Return the [x, y] coordinate for the center point of the cell that contains the specified text.  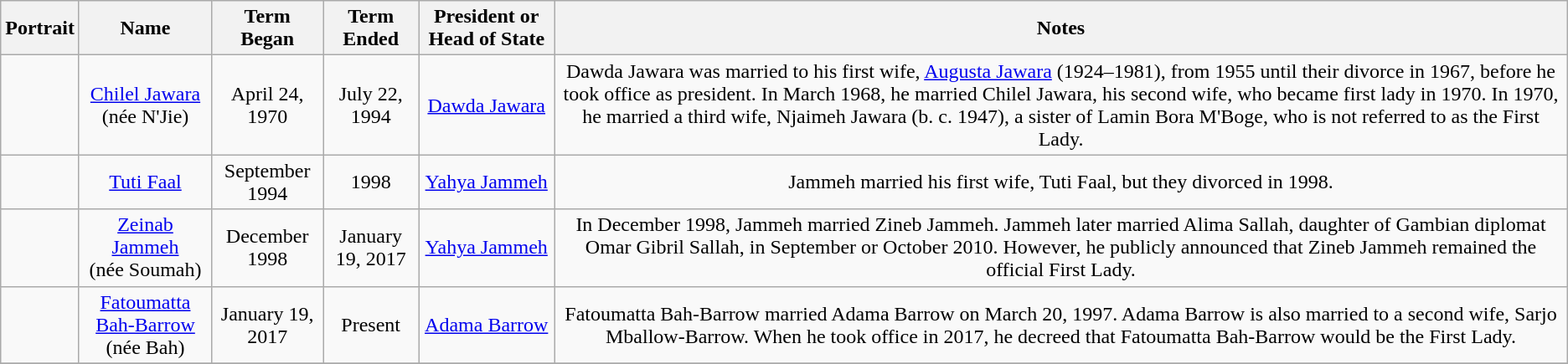
Term Ended [371, 28]
President or Head of State [487, 28]
Zeinab Jammeh(née Soumah) [145, 248]
Notes [1060, 28]
Portrait [40, 28]
April 24, 1970 [268, 105]
Present [371, 325]
September 1994 [268, 182]
July 22, 1994 [371, 105]
Chilel Jawara(née N'Jie) [145, 105]
Dawda Jawara [487, 105]
Name [145, 28]
Term Began [268, 28]
Fatoumatta Bah-Barrow (née Bah) [145, 325]
1998 [371, 182]
Tuti Faal [145, 182]
December 1998 [268, 248]
Adama Barrow [487, 325]
Jammeh married his first wife, Tuti Faal, but they divorced in 1998. [1060, 182]
